Scan for the cell matching the given text and deliver its (x, y) coordinate at center. 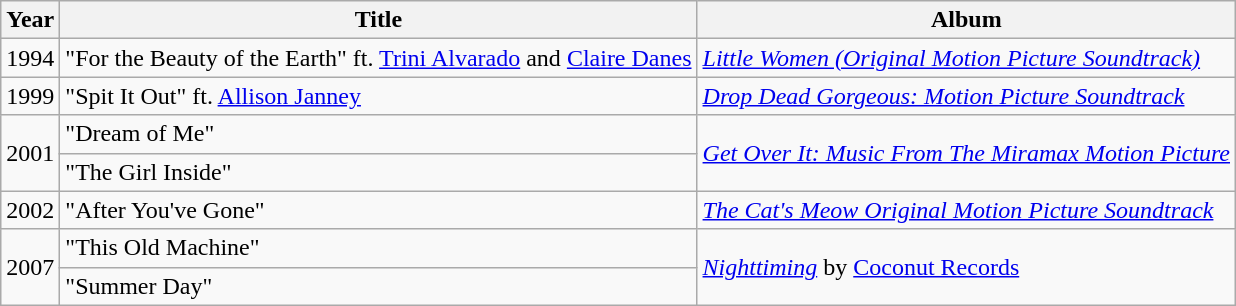
"After You've Gone" (378, 210)
Title (378, 20)
"The Girl Inside" (378, 172)
2002 (30, 210)
"This Old Machine" (378, 248)
The Cat's Meow Original Motion Picture Soundtrack (966, 210)
"For the Beauty of the Earth" ft. Trini Alvarado and Claire Danes (378, 58)
Album (966, 20)
"Spit It Out" ft. Allison Janney (378, 96)
Year (30, 20)
Drop Dead Gorgeous: Motion Picture Soundtrack (966, 96)
1999 (30, 96)
"Summer Day" (378, 286)
"Dream of Me" (378, 134)
1994 (30, 58)
Little Women (Original Motion Picture Soundtrack) (966, 58)
2001 (30, 153)
2007 (30, 267)
Nighttiming by Coconut Records (966, 267)
Get Over It: Music From The Miramax Motion Picture (966, 153)
